Return the (x, y) coordinate for the center point of the cell that contains the specified text.  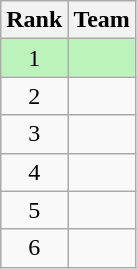
6 (34, 248)
Rank (34, 20)
2 (34, 96)
1 (34, 58)
3 (34, 134)
Team (102, 20)
5 (34, 210)
4 (34, 172)
